From the cell containing the given text, extract its center point as [X, Y] coordinate. 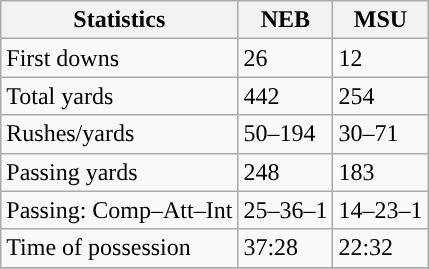
50–194 [286, 134]
14–23–1 [380, 210]
First downs [120, 58]
MSU [380, 20]
442 [286, 96]
30–71 [380, 134]
26 [286, 58]
NEB [286, 20]
37:28 [286, 248]
22:32 [380, 248]
12 [380, 58]
183 [380, 172]
Total yards [120, 96]
Time of possession [120, 248]
Rushes/yards [120, 134]
25–36–1 [286, 210]
Statistics [120, 20]
254 [380, 96]
Passing yards [120, 172]
Passing: Comp–Att–Int [120, 210]
248 [286, 172]
